Return (x, y) of the center of cell containing provided text 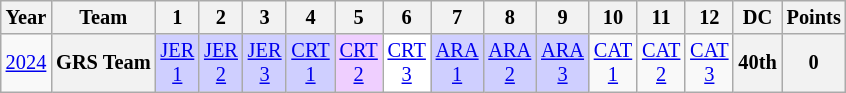
6 (407, 17)
1 (177, 17)
8 (510, 17)
11 (661, 17)
Year (26, 17)
CRT3 (407, 63)
JER3 (265, 63)
10 (613, 17)
CRT2 (359, 63)
7 (458, 17)
ARA2 (510, 63)
CRT1 (310, 63)
12 (709, 17)
0 (814, 63)
ARA1 (458, 63)
JER2 (221, 63)
CAT3 (709, 63)
3 (265, 17)
Team (103, 17)
DC (757, 17)
2 (221, 17)
4 (310, 17)
5 (359, 17)
CAT2 (661, 63)
2024 (26, 63)
CAT1 (613, 63)
ARA3 (562, 63)
Points (814, 17)
40th (757, 63)
JER1 (177, 63)
GRS Team (103, 63)
9 (562, 17)
